Provide the [X, Y] coordinate of the cell's center where the given text is located.  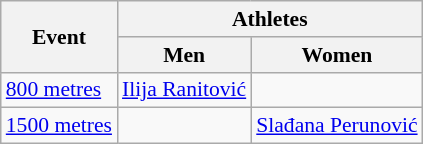
Athletes [270, 19]
Ilija Ranitović [184, 90]
Men [184, 55]
Slađana Perunović [336, 126]
Event [59, 36]
1500 metres [59, 126]
Women [336, 55]
800 metres [59, 90]
